Identify which cell holds the provided text, then report its (x, y) central coordinate. 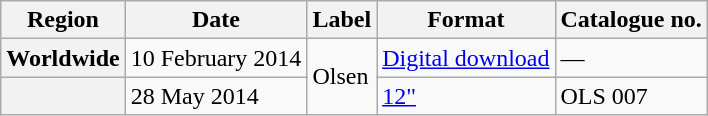
Region (63, 20)
Date (216, 20)
OLS 007 (631, 96)
Digital download (466, 58)
10 February 2014 (216, 58)
Catalogue no. (631, 20)
12" (466, 96)
Label (342, 20)
28 May 2014 (216, 96)
Worldwide (63, 58)
— (631, 58)
Format (466, 20)
Olsen (342, 77)
